Capture the cell that displays the provided text and extract its [x, y] central coordinate. 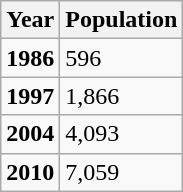
2004 [30, 134]
1986 [30, 58]
Year [30, 20]
4,093 [122, 134]
1997 [30, 96]
596 [122, 58]
Population [122, 20]
2010 [30, 172]
7,059 [122, 172]
1,866 [122, 96]
